Provide the (x, y) coordinate of the cell's center where the given text is located.  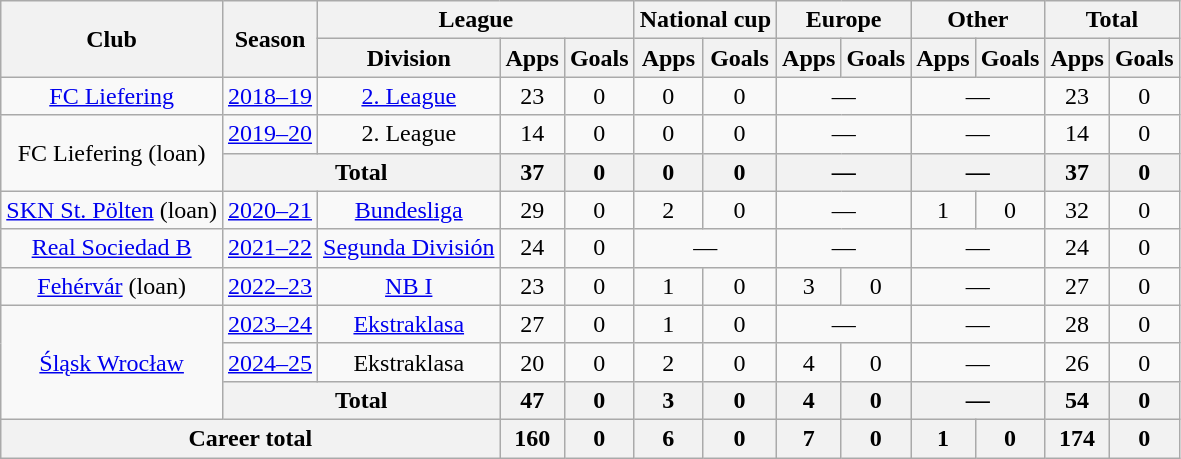
6 (668, 438)
Other (978, 20)
FC Liefering (loan) (112, 153)
Bundesliga (409, 210)
Division (409, 58)
32 (1077, 210)
2022–23 (270, 286)
2024–25 (270, 362)
Fehérvár (loan) (112, 286)
Europe (844, 20)
160 (532, 438)
FC Liefering (112, 96)
20 (532, 362)
26 (1077, 362)
29 (532, 210)
54 (1077, 400)
NB I (409, 286)
2023–24 (270, 324)
2021–22 (270, 248)
2019–20 (270, 134)
Season (270, 39)
2018–19 (270, 96)
47 (532, 400)
2020–21 (270, 210)
SKN St. Pölten (loan) (112, 210)
Career total (250, 438)
National cup (705, 20)
Śląsk Wrocław (112, 362)
Segunda División (409, 248)
28 (1077, 324)
League (476, 20)
7 (809, 438)
Real Sociedad B (112, 248)
Club (112, 39)
174 (1077, 438)
